Extract the (X, Y) coordinate from the center of the cell holding the provided text.  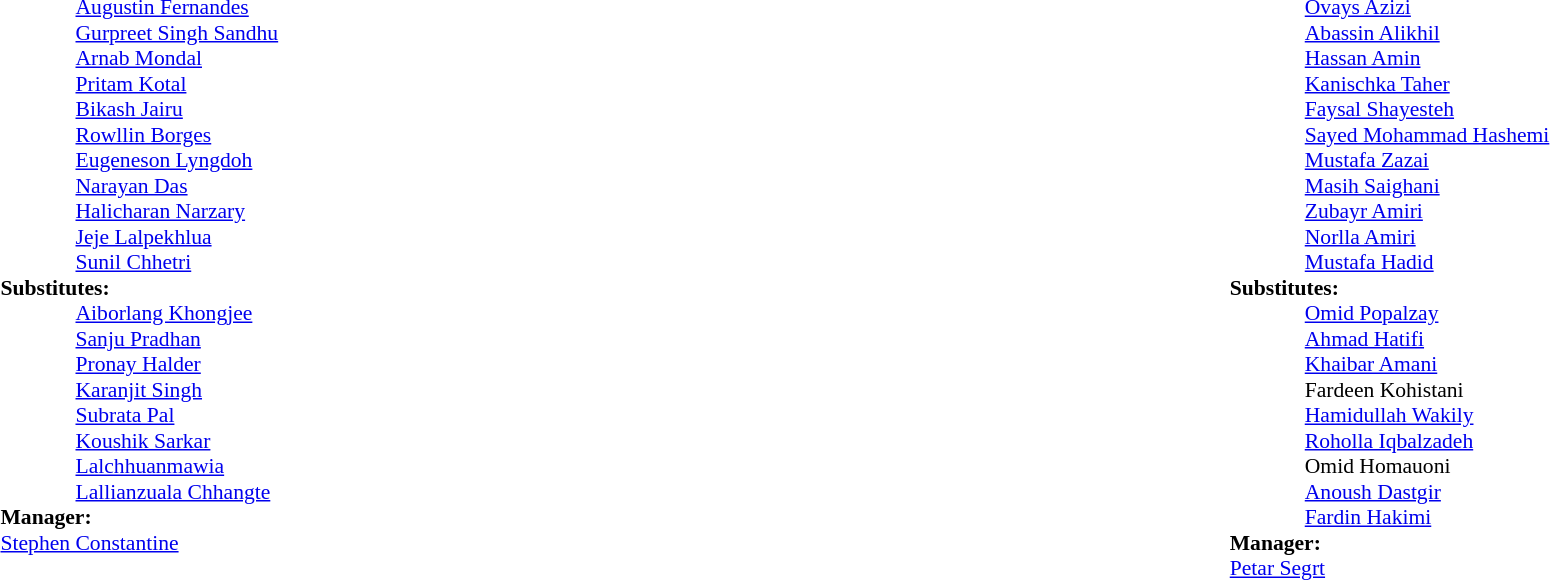
Pronay Halder (226, 365)
Manager: (188, 517)
Stephen Constantine (188, 543)
Karanjit Singh (226, 390)
Lalchhuanmawia (226, 467)
Subrata Pal (226, 415)
Aiborlang Khongjee (226, 313)
Pritam Kotal (226, 84)
Koushik Sarkar (226, 441)
Substitutes: (188, 288)
Rowllin Borges (226, 135)
Bikash Jairu (226, 109)
Narayan Das (226, 186)
Eugeneson Lyngdoh (226, 161)
Sunil Chhetri (226, 263)
Jeje Lalpekhlua (226, 237)
Lallianzuala Chhangte (226, 492)
Sanju Pradhan (226, 339)
Halicharan Narzary (226, 211)
Arnab Mondal (226, 59)
Gurpreet Singh Sandhu (226, 33)
